Provide the (x, y) coordinate of the cell's center where the given text is located.  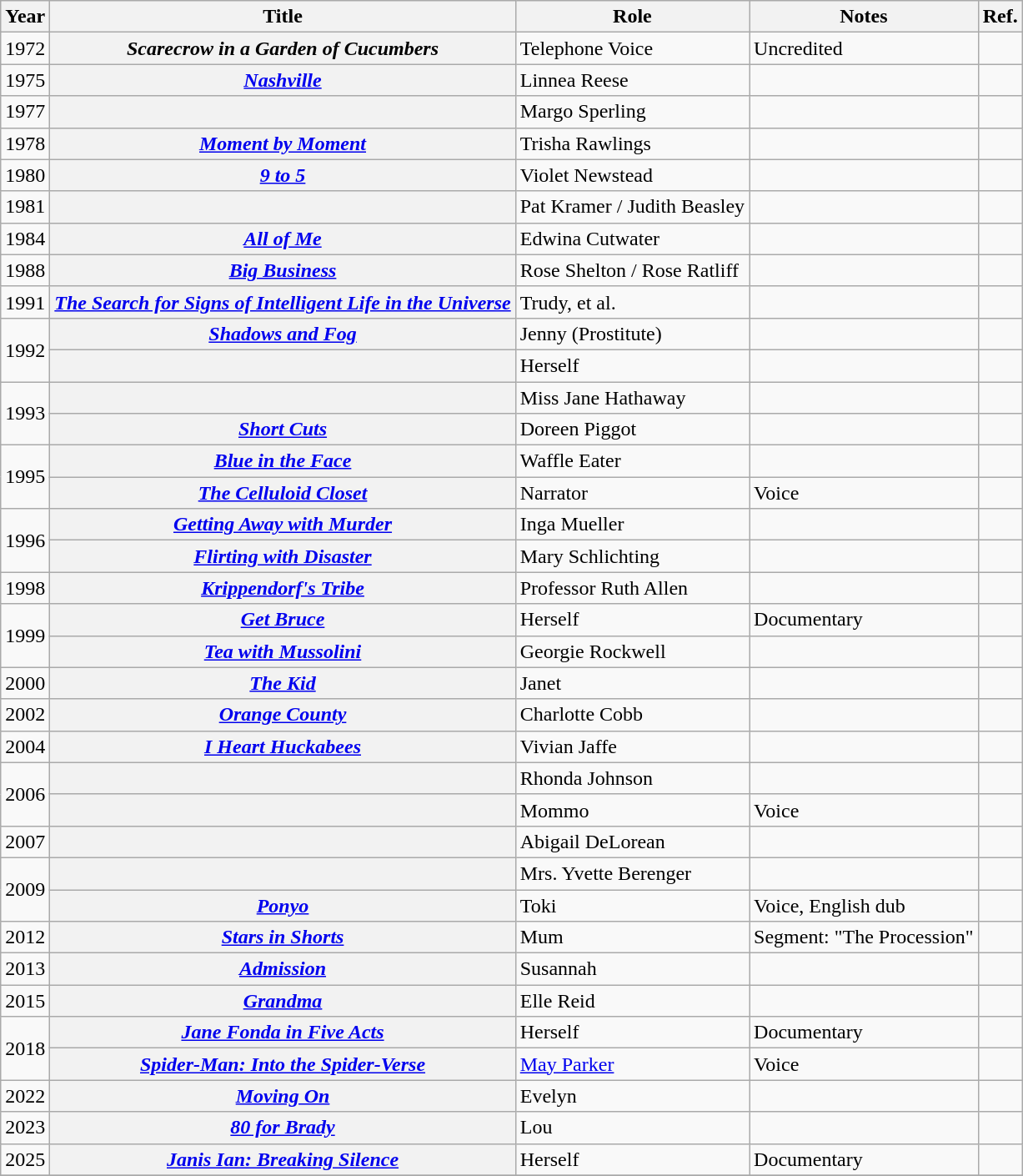
2007 (25, 842)
Moving On (283, 1096)
1988 (25, 270)
2023 (25, 1128)
2013 (25, 969)
2018 (25, 1048)
Spider-Man: Into the Spider-Verse (283, 1064)
1996 (25, 540)
Lou (632, 1128)
2025 (25, 1159)
Scarecrow in a Garden of Cucumbers (283, 48)
1980 (25, 175)
1975 (25, 80)
Admission (283, 969)
Telephone Voice (632, 48)
2004 (25, 746)
Narrator (632, 493)
Pat Kramer / Judith Beasley (632, 207)
Vivian Jaffe (632, 746)
1978 (25, 143)
Evelyn (632, 1096)
Krippendorf's Tribe (283, 588)
1995 (25, 477)
Big Business (283, 270)
Nashville (283, 80)
Trisha Rawlings (632, 143)
Ponyo (283, 905)
2015 (25, 1001)
Linnea Reese (632, 80)
Mum (632, 937)
80 for Brady (283, 1128)
2012 (25, 937)
Segment: "The Procession" (864, 937)
Miss Jane Hathaway (632, 398)
1998 (25, 588)
Georgie Rockwell (632, 651)
Get Bruce (283, 620)
1984 (25, 239)
Rose Shelton / Rose Ratliff (632, 270)
2022 (25, 1096)
1993 (25, 414)
Role (632, 17)
Short Cuts (283, 430)
Orange County (283, 715)
The Celluloid Closet (283, 493)
2002 (25, 715)
Jenny (Prostitute) (632, 334)
The Search for Signs of Intelligent Life in the Universe (283, 302)
Janis Ian: Breaking Silence (283, 1159)
Tea with Mussolini (283, 651)
Rhonda Johnson (632, 778)
Ref. (1000, 17)
2000 (25, 683)
Notes (864, 17)
Getting Away with Murder (283, 525)
1977 (25, 112)
Title (283, 17)
1999 (25, 636)
9 to 5 (283, 175)
Susannah (632, 969)
Professor Ruth Allen (632, 588)
The Kid (283, 683)
Janet (632, 683)
Charlotte Cobb (632, 715)
Shadows and Fog (283, 334)
2006 (25, 794)
Violet Newstead (632, 175)
Voice, English dub (864, 905)
May Parker (632, 1064)
Elle Reid (632, 1001)
Grandma (283, 1001)
Mary Schlichting (632, 556)
1991 (25, 302)
Inga Mueller (632, 525)
1981 (25, 207)
I Heart Huckabees (283, 746)
Margo Sperling (632, 112)
All of Me (283, 239)
Mommo (632, 810)
Stars in Shorts (283, 937)
Flirting with Disaster (283, 556)
1992 (25, 349)
Toki (632, 905)
Edwina Cutwater (632, 239)
Mrs. Yvette Berenger (632, 873)
Uncredited (864, 48)
Blue in the Face (283, 461)
2009 (25, 889)
Jane Fonda in Five Acts (283, 1033)
Waffle Eater (632, 461)
Year (25, 17)
Trudy, et al. (632, 302)
Doreen Piggot (632, 430)
Abigail DeLorean (632, 842)
Moment by Moment (283, 143)
1972 (25, 48)
